From the cell containing the given text, extract its center point as [x, y] coordinate. 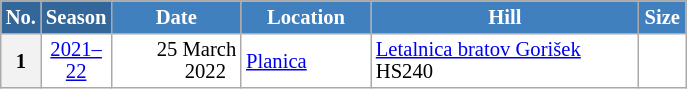
Location [306, 16]
1 [21, 60]
Planica [306, 60]
No. [21, 16]
Season [76, 16]
Letalnica bratov Gorišek HS240 [505, 60]
Date [176, 16]
Size [662, 16]
2021–22 [76, 60]
Hill [505, 16]
25 March 2022 [176, 60]
